Search for the cell housing the specified text and yield its (X, Y) center coordinate. 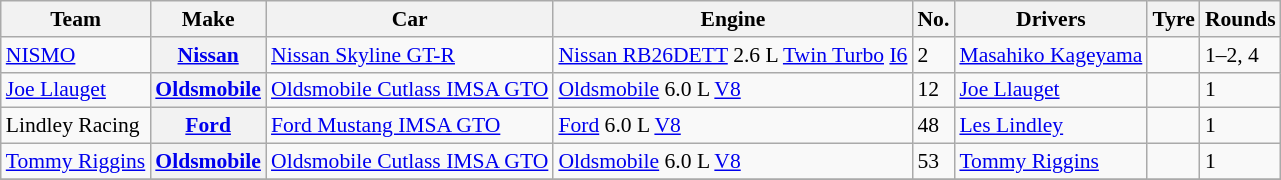
Nissan Skyline GT-R (410, 55)
12 (933, 90)
Drivers (1050, 19)
48 (933, 126)
Team (76, 19)
NISMO (76, 55)
Tyre (1173, 19)
Ford Mustang IMSA GTO (410, 126)
Lindley Racing (76, 126)
Nissan RB26DETT 2.6 L Twin Turbo I6 (732, 55)
No. (933, 19)
Nissan (208, 55)
53 (933, 162)
Rounds (1240, 19)
Car (410, 19)
2 (933, 55)
Engine (732, 19)
Ford (208, 126)
Make (208, 19)
1–2, 4 (1240, 55)
Les Lindley (1050, 126)
Ford 6.0 L V8 (732, 126)
Masahiko Kageyama (1050, 55)
